Locate the cell with the specified text and output its (x, y) center coordinate. 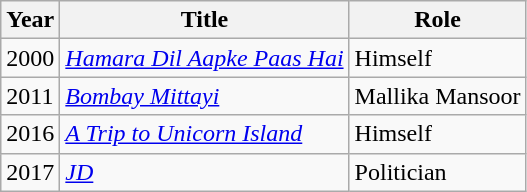
Hamara Dil Aapke Paas Hai (204, 58)
Mallika Mansoor (438, 96)
A Trip to Unicorn Island (204, 134)
JD (204, 172)
Politician (438, 172)
2011 (30, 96)
Bombay Mittayi (204, 96)
Year (30, 20)
2017 (30, 172)
2000 (30, 58)
Title (204, 20)
2016 (30, 134)
Role (438, 20)
